Search for the cell housing the specified text and yield its [x, y] center coordinate. 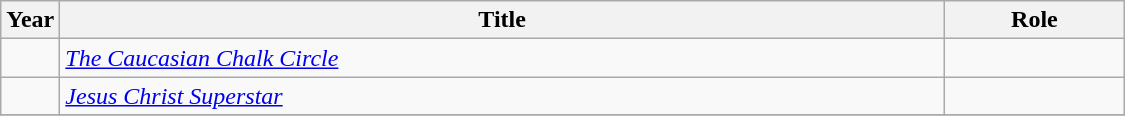
Jesus Christ Superstar [502, 96]
The Caucasian Chalk Circle [502, 58]
Role [1035, 20]
Title [502, 20]
Year [30, 20]
